Find where the given text appears and provide that cell's center as [X, Y] coordinate. 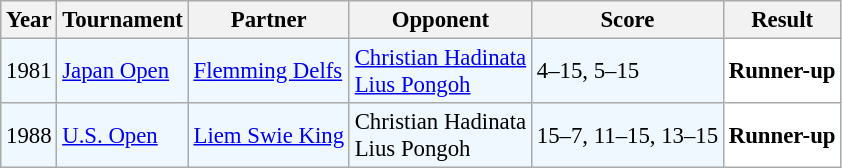
Score [627, 20]
Flemming Delfs [268, 72]
Japan Open [122, 72]
4–15, 5–15 [627, 72]
Tournament [122, 20]
Year [29, 20]
Opponent [440, 20]
1981 [29, 72]
Liem Swie King [268, 136]
1988 [29, 136]
Result [782, 20]
Partner [268, 20]
15–7, 11–15, 13–15 [627, 136]
U.S. Open [122, 136]
